Search for the cell housing the specified text and yield its (x, y) center coordinate. 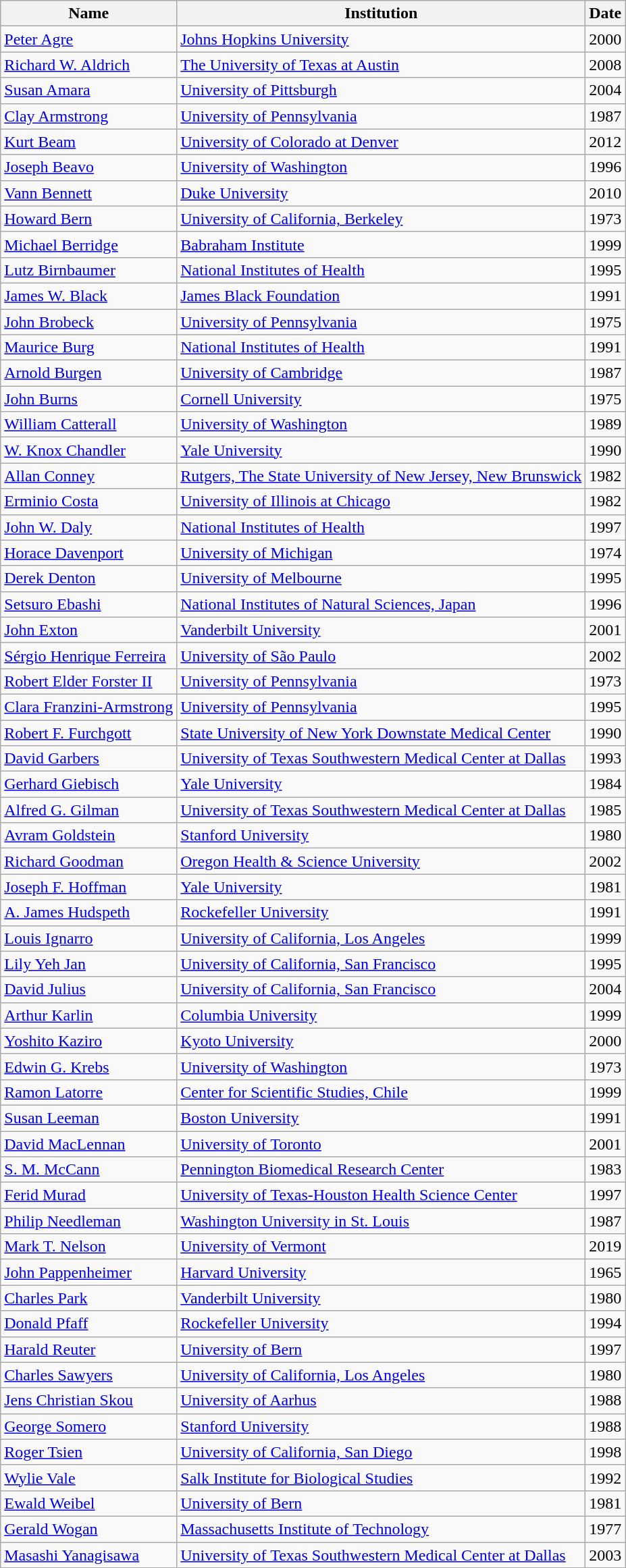
Kurt Beam (89, 142)
1983 (605, 1170)
Donald Pfaff (89, 1324)
1977 (605, 1529)
Lily Yeh Jan (89, 964)
Mark T. Nelson (89, 1247)
The University of Texas at Austin (381, 65)
Philip Needleman (89, 1221)
James W. Black (89, 296)
Joseph F. Hoffman (89, 887)
Gerald Wogan (89, 1529)
Edwin G. Krebs (89, 1066)
1985 (605, 810)
Arthur Karlin (89, 1015)
Joseph Beavo (89, 167)
George Somero (89, 1426)
Ewald Weibel (89, 1503)
Date (605, 13)
Robert F. Furchgott (89, 732)
Charles Park (89, 1298)
John Pappenheimer (89, 1272)
Jens Christian Skou (89, 1401)
Arnold Burgen (89, 373)
John W. Daly (89, 527)
Roger Tsien (89, 1452)
University of Colorado at Denver (381, 142)
Boston University (381, 1118)
James Black Foundation (381, 296)
Washington University in St. Louis (381, 1221)
W. Knox Chandler (89, 450)
John Exton (89, 630)
Setsuro Ebashi (89, 604)
David Garbers (89, 759)
University of Texas-Houston Health Science Center (381, 1195)
Cornell University (381, 399)
Kyoto University (381, 1041)
1989 (605, 425)
University of Michigan (381, 553)
1994 (605, 1324)
Avram Goldstein (89, 836)
Rutgers, The State University of New Jersey, New Brunswick (381, 476)
Yoshito Kaziro (89, 1041)
Erminio Costa (89, 502)
Johns Hopkins University (381, 39)
2010 (605, 193)
2008 (605, 65)
University of California, Berkeley (381, 219)
Derek Denton (89, 578)
1984 (605, 784)
Susan Leeman (89, 1118)
Allan Conney (89, 476)
University of Melbourne (381, 578)
University of Toronto (381, 1144)
Peter Agre (89, 39)
Name (89, 13)
University of Illinois at Chicago (381, 502)
Salk Institute for Biological Studies (381, 1478)
Pennington Biomedical Research Center (381, 1170)
Wylie Vale (89, 1478)
1965 (605, 1272)
University of São Paulo (381, 655)
Vann Bennett (89, 193)
Harald Reuter (89, 1349)
Alfred G. Gilman (89, 810)
1974 (605, 553)
Duke University (381, 193)
Charles Sawyers (89, 1375)
Louis Ignarro (89, 938)
Richard W. Aldrich (89, 65)
Ramon Latorre (89, 1092)
Institution (381, 13)
Susan Amara (89, 90)
2003 (605, 1555)
David Julius (89, 990)
John Brobeck (89, 322)
Ferid Murad (89, 1195)
University of California, San Diego (381, 1452)
Lutz Birnbaumer (89, 270)
1998 (605, 1452)
University of Pittsburgh (381, 90)
University of Vermont (381, 1247)
Gerhard Giebisch (89, 784)
State University of New York Downstate Medical Center (381, 732)
Massachusetts Institute of Technology (381, 1529)
1992 (605, 1478)
1993 (605, 759)
2012 (605, 142)
Clara Franzini-Armstrong (89, 707)
A. James Hudspeth (89, 913)
Sérgio Henrique Ferreira (89, 655)
Robert Elder Forster II (89, 681)
Maurice Burg (89, 348)
Harvard University (381, 1272)
William Catterall (89, 425)
S. M. McCann (89, 1170)
Center for Scientific Studies, Chile (381, 1092)
Masashi Yanagisawa (89, 1555)
Richard Goodman (89, 861)
David MacLennan (89, 1144)
Horace Davenport (89, 553)
University of Cambridge (381, 373)
Clay Armstrong (89, 116)
National Institutes of Natural Sciences, Japan (381, 604)
Columbia University (381, 1015)
John Burns (89, 399)
Michael Berridge (89, 244)
University of Aarhus (381, 1401)
Howard Bern (89, 219)
Babraham Institute (381, 244)
Oregon Health & Science University (381, 861)
2019 (605, 1247)
